Locate the cell with the specified text and output its [X, Y] center coordinate. 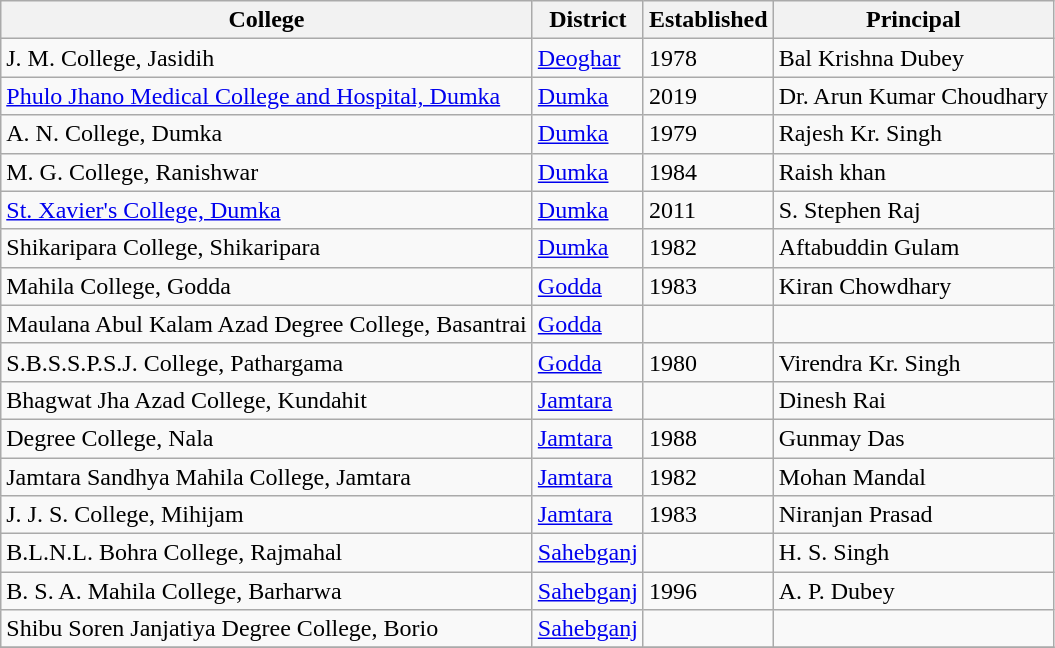
S.B.S.S.P.S.J. College, Pathargama [267, 362]
Niranjan Prasad [913, 515]
B.L.N.L. Bohra College, Rajmahal [267, 553]
Mahila College, Godda [267, 286]
College [267, 20]
M. G. College, Ranishwar [267, 172]
Rajesh Kr. Singh [913, 134]
1979 [708, 134]
Aftabuddin Gulam [913, 248]
Raish khan [913, 172]
J. M. College, Jasidih [267, 58]
Gunmay Das [913, 438]
Bal Krishna Dubey [913, 58]
Bhagwat Jha Azad College, Kundahit [267, 400]
2019 [708, 96]
Dr. Arun Kumar Choudhary [913, 96]
Deoghar [588, 58]
Virendra Kr. Singh [913, 362]
Principal [913, 20]
1988 [708, 438]
Jamtara Sandhya Mahila College, Jamtara [267, 477]
District [588, 20]
1996 [708, 591]
Maulana Abul Kalam Azad Degree College, Basantrai [267, 324]
A. P. Dubey [913, 591]
Phulo Jhano Medical College and Hospital, Dumka [267, 96]
A. N. College, Dumka [267, 134]
Degree College, Nala [267, 438]
1984 [708, 172]
H. S. Singh [913, 553]
S. Stephen Raj [913, 210]
Mohan Mandal [913, 477]
1978 [708, 58]
Shikaripara College, Shikaripara [267, 248]
Dinesh Rai [913, 400]
Kiran Chowdhary [913, 286]
2011 [708, 210]
Established [708, 20]
B. S. A. Mahila College, Barharwa [267, 591]
J. J. S. College, Mihijam [267, 515]
Shibu Soren Janjatiya Degree College, Borio [267, 629]
St. Xavier's College, Dumka [267, 210]
1980 [708, 362]
